Return the (x, y) coordinate for the center point of the cell that contains the specified text.  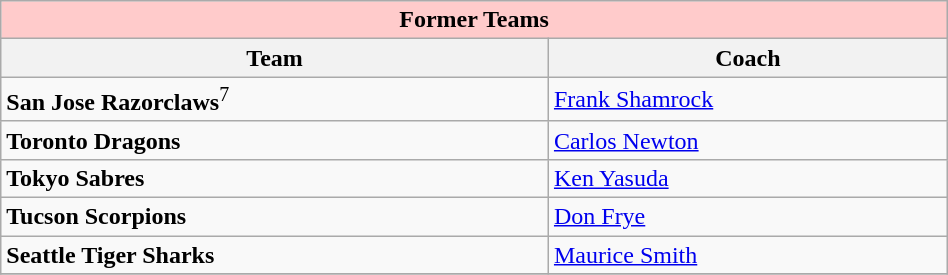
Don Frye (748, 217)
Ken Yasuda (748, 178)
Team (275, 58)
Frank Shamrock (748, 100)
Seattle Tiger Sharks (275, 255)
Toronto Dragons (275, 140)
Tokyo Sabres (275, 178)
Carlos Newton (748, 140)
Tucson Scorpions (275, 217)
Maurice Smith (748, 255)
San Jose Razorclaws7 (275, 100)
Coach (748, 58)
Former Teams (474, 20)
